For the text-containing cell, return its midpoint in (x, y) coordinate format. 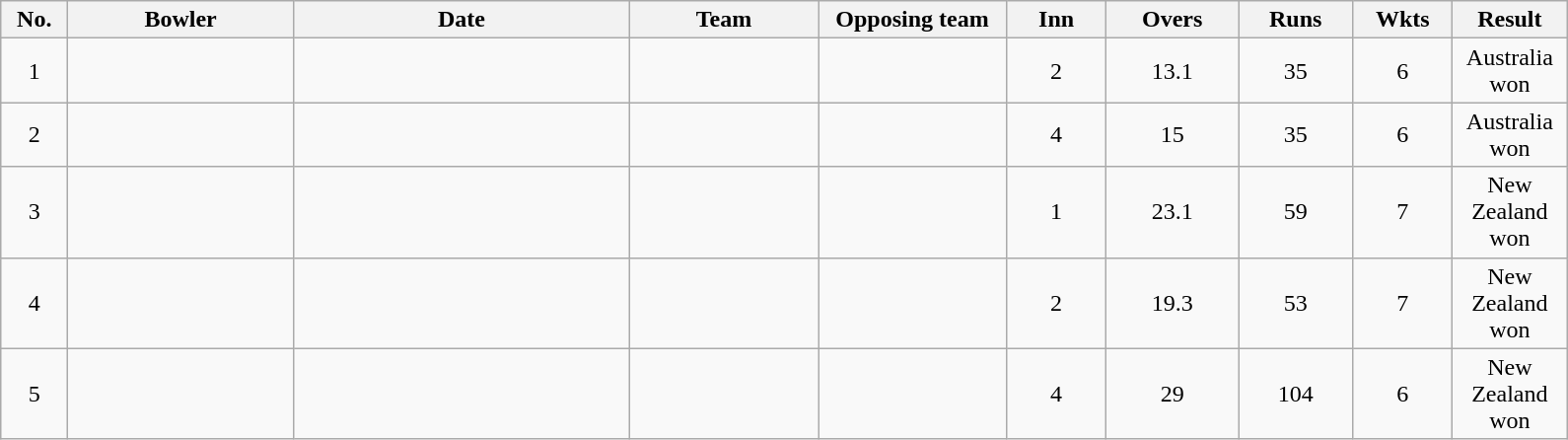
Wkts (1402, 20)
Overs (1173, 20)
19.3 (1173, 303)
Date (462, 20)
No. (35, 20)
29 (1173, 394)
Opposing team (913, 20)
Result (1510, 20)
Bowler (181, 20)
59 (1296, 212)
Team (724, 20)
5 (35, 394)
Inn (1057, 20)
104 (1296, 394)
Runs (1296, 20)
23.1 (1173, 212)
53 (1296, 303)
15 (1173, 134)
13.1 (1173, 71)
3 (35, 212)
